Output the (X, Y) coordinate of the center of the cell containing the given text.  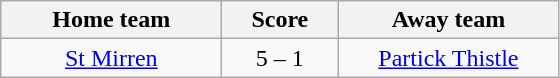
Score (280, 20)
St Mirren (112, 58)
Partick Thistle (448, 58)
5 – 1 (280, 58)
Away team (448, 20)
Home team (112, 20)
